Locate the cell with the specified text and output its (x, y) center coordinate. 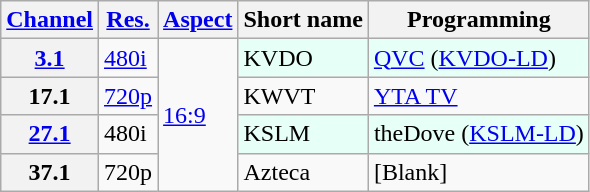
17.1 (50, 96)
Azteca (303, 172)
YTA TV (478, 96)
[Blank] (478, 172)
QVC (KVDO-LD) (478, 58)
Res. (128, 20)
Aspect (198, 20)
theDove (KSLM-LD) (478, 134)
37.1 (50, 172)
Channel (50, 20)
16:9 (198, 115)
Programming (478, 20)
KWVT (303, 96)
KSLM (303, 134)
Short name (303, 20)
3.1 (50, 58)
KVDO (303, 58)
27.1 (50, 134)
